From the cell containing the given text, extract its center point as (X, Y) coordinate. 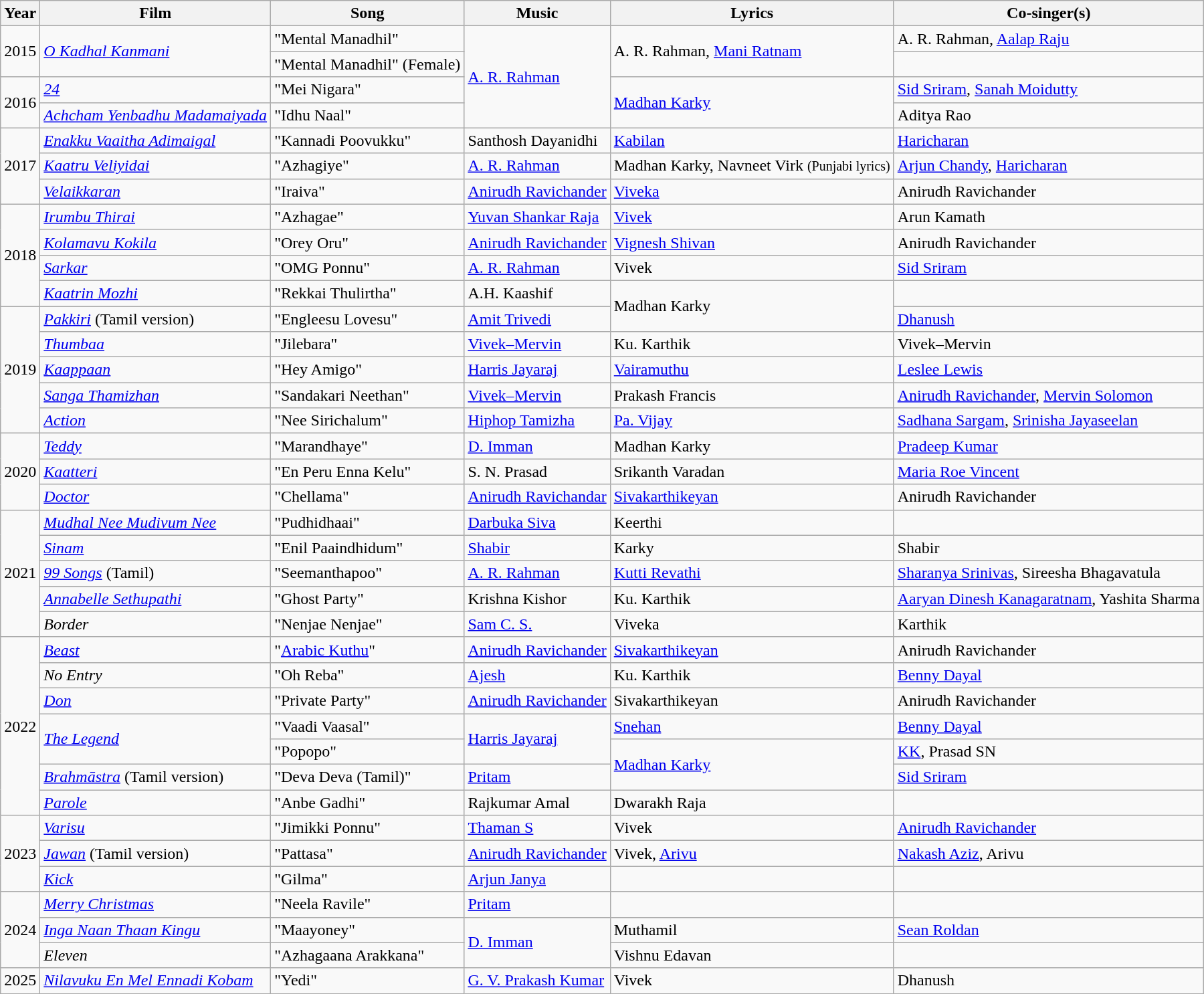
Nilavuku En Mel Ennadi Kobam (155, 981)
"Orey Oru" (368, 242)
"Idhu Naal" (368, 115)
Enakku Vaaitha Adimaigal (155, 140)
Madhan Karky, Navneet Virk (Punjabi lyrics) (752, 166)
"Yedi" (368, 981)
Sarkar (155, 268)
Don (155, 700)
2019 (20, 370)
Karky (752, 548)
Nakash Aziz, Arivu (1049, 854)
"Enil Paaindhidum" (368, 548)
Arjun Chandy, Haricharan (1049, 166)
2022 (20, 726)
"Azhagaana Arakkana" (368, 955)
Vivek, Arivu (752, 854)
Brahmāstra (Tamil version) (155, 777)
Sanga Thamizhan (155, 395)
"Ghost Party" (368, 599)
"Anbe Gadhi" (368, 803)
2016 (20, 102)
Kaappaan (155, 370)
Kolamavu Kokila (155, 242)
Hiphop Tamizha (537, 421)
Ajesh (537, 675)
"Vaadi Vaasal" (368, 726)
2023 (20, 854)
Sharanya Srinivas, Sireesha Bhagavatula (1049, 573)
Achcham Yenbadhu Madamaiyada (155, 115)
Music (537, 13)
Anirudh Ravichander, Mervin Solomon (1049, 395)
Pradeep Kumar (1049, 446)
Kabilan (752, 140)
Prakash Francis (752, 395)
Parole (155, 803)
Doctor (155, 497)
Aditya Rao (1049, 115)
Thumbaa (155, 344)
Keerthi (752, 522)
Kutti Revathi (752, 573)
2025 (20, 981)
Santhosh Dayanidhi (537, 140)
A.H. Kaashif (537, 293)
Mudhal Nee Mudivum Nee (155, 522)
"Seemanthapoo" (368, 573)
"Gilma" (368, 879)
Rajkumar Amal (537, 803)
"Oh Reba" (368, 675)
Film (155, 13)
"Jilebara" (368, 344)
24 (155, 90)
Thaman S (537, 828)
Vignesh Shivan (752, 242)
"Pattasa" (368, 854)
2024 (20, 930)
"Arabic Kuthu" (368, 650)
Arjun Janya (537, 879)
99 Songs (Tamil) (155, 573)
"Mental Manadhil" (Female) (368, 64)
2015 (20, 52)
Dwarakh Raja (752, 803)
"OMG Ponnu" (368, 268)
Pa. Vijay (752, 421)
Eleven (155, 955)
Kaatrin Mozhi (155, 293)
KK, Prasad SN (1049, 752)
Kaatteri (155, 472)
Jawan (Tamil version) (155, 854)
Song (368, 13)
2020 (20, 472)
Irumbu Thirai (155, 217)
"Neela Ravile" (368, 904)
Kick (155, 879)
"Marandhaye" (368, 446)
"Engleesu Lovesu" (368, 319)
Sinam (155, 548)
"Azhagae" (368, 217)
Action (155, 421)
"Mental Manadhil" (368, 39)
Lyrics (752, 13)
Krishna Kishor (537, 599)
2017 (20, 166)
Amit Trivedi (537, 319)
Vishnu Edavan (752, 955)
Co-singer(s) (1049, 13)
"Private Party" (368, 700)
A. R. Rahman, Aalap Raju (1049, 39)
Leslee Lewis (1049, 370)
Varisu (155, 828)
Year (20, 13)
"Sandakari Neethan" (368, 395)
"Kannadi Poovukku" (368, 140)
"Iraiva" (368, 191)
Border (155, 624)
Vairamuthu (752, 370)
"Azhagiye" (368, 166)
"Nee Sirichalum" (368, 421)
A. R. Rahman, Mani Ratnam (752, 52)
Inga Naan Thaan Kingu (155, 930)
"Nenjae Nenjae" (368, 624)
"En Peru Enna Kelu" (368, 472)
Sean Roldan (1049, 930)
Beast (155, 650)
Aaryan Dinesh Kanagaratnam, Yashita Sharma (1049, 599)
"Maayoney" (368, 930)
Velaikkaran (155, 191)
No Entry (155, 675)
Maria Roe Vincent (1049, 472)
O Kadhal Kanmani (155, 52)
2018 (20, 255)
Yuvan Shankar Raja (537, 217)
Darbuka Siva (537, 522)
"Deva Deva (Tamil)" (368, 777)
Merry Christmas (155, 904)
Haricharan (1049, 140)
Sid Sriram, Sanah Moidutty (1049, 90)
"Pudhidhaai" (368, 522)
"Popopo" (368, 752)
"Hey Amigo" (368, 370)
Arun Kamath (1049, 217)
"Mei Nigara" (368, 90)
The Legend (155, 738)
Muthamil (752, 930)
"Chellama" (368, 497)
S. N. Prasad (537, 472)
G. V. Prakash Kumar (537, 981)
Kaatru Veliyidai (155, 166)
Pakkiri (Tamil version) (155, 319)
"Rekkai Thulirtha" (368, 293)
Sam C. S. (537, 624)
Anirudh Ravichandar (537, 497)
Karthik (1049, 624)
"Jimikki Ponnu" (368, 828)
Annabelle Sethupathi (155, 599)
Sadhana Sargam, Srinisha Jayaseelan (1049, 421)
Snehan (752, 726)
2021 (20, 573)
Srikanth Varadan (752, 472)
Teddy (155, 446)
